Extract the [X, Y] coordinate from the center of the cell holding the provided text.  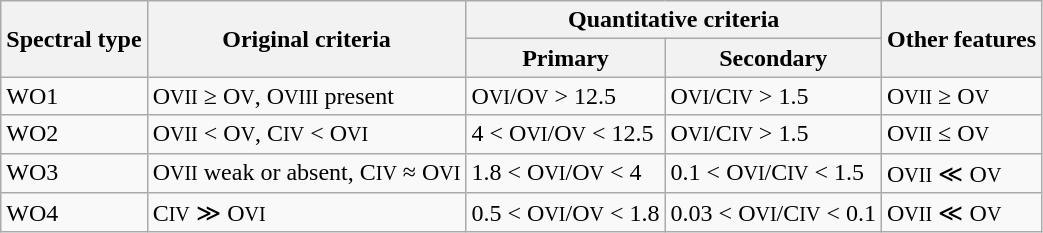
OVI/OV > 12.5 [566, 96]
Spectral type [74, 39]
1.8 < OVI/OV < 4 [566, 173]
WO1 [74, 96]
0.03 < OVI/CIV < 0.1 [773, 213]
OVII weak or absent, CIV ≈ OVI [306, 173]
Original criteria [306, 39]
OVII ≥ OV, OVIII present [306, 96]
CIV ≫ OVI [306, 213]
Secondary [773, 58]
OVII ≤ OV [961, 134]
Other features [961, 39]
OVII ≥ OV [961, 96]
0.5 < OVI/OV < 1.8 [566, 213]
Primary [566, 58]
0.1 < OVI/CIV < 1.5 [773, 173]
OVII < OV, CIV < OVI [306, 134]
WO4 [74, 213]
WO2 [74, 134]
WO3 [74, 173]
4 < OVI/OV < 12.5 [566, 134]
Quantitative criteria [674, 20]
